Locate the cell with the specified text and output its (x, y) center coordinate. 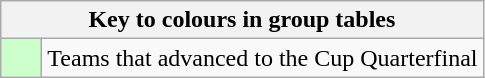
Teams that advanced to the Cup Quarterfinal (262, 58)
Key to colours in group tables (242, 20)
